Provide the (x, y) coordinate of the cell's center where the given text is located.  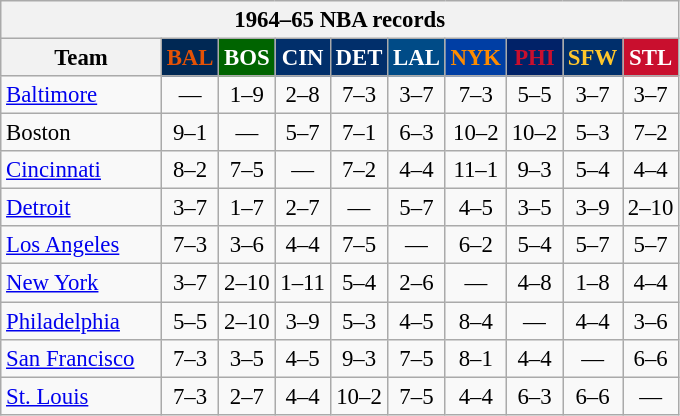
BAL (190, 58)
9–1 (190, 133)
8–1 (476, 358)
2–8 (302, 95)
8–2 (190, 170)
2–6 (416, 283)
1–9 (247, 95)
STL (651, 58)
Philadelphia (82, 321)
SFW (593, 58)
1–7 (247, 208)
DET (358, 58)
Detroit (82, 208)
Team (82, 58)
CIN (302, 58)
Cincinnati (82, 170)
1–8 (593, 283)
Los Angeles (82, 245)
New York (82, 283)
LAL (416, 58)
Boston (82, 133)
6–2 (476, 245)
BOS (247, 58)
11–1 (476, 170)
4–8 (534, 283)
1–11 (302, 283)
St. Louis (82, 396)
Baltimore (82, 95)
San Francisco (82, 358)
1964–65 NBA records (340, 20)
8–4 (476, 321)
NYK (476, 58)
PHI (534, 58)
7–1 (358, 133)
